Detect which cell encompasses the target text, then output its [X, Y] center coordinate. 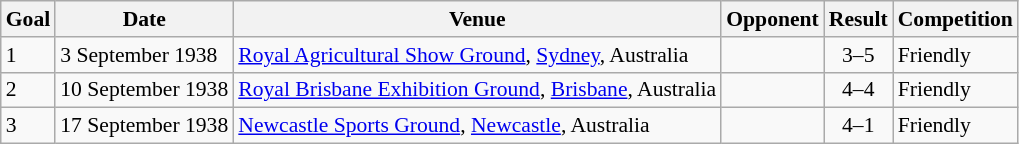
Opponent [772, 19]
3–5 [858, 55]
Venue [477, 19]
17 September 1938 [144, 126]
2 [28, 90]
Competition [956, 19]
3 [28, 126]
Royal Agricultural Show Ground, Sydney, Australia [477, 55]
Royal Brisbane Exhibition Ground, Brisbane, Australia [477, 90]
Goal [28, 19]
3 September 1938 [144, 55]
Newcastle Sports Ground, Newcastle, Australia [477, 126]
Result [858, 19]
1 [28, 55]
4–4 [858, 90]
10 September 1938 [144, 90]
4–1 [858, 126]
Date [144, 19]
